Provide the [X, Y] coordinate of the cell's center where the given text is located.  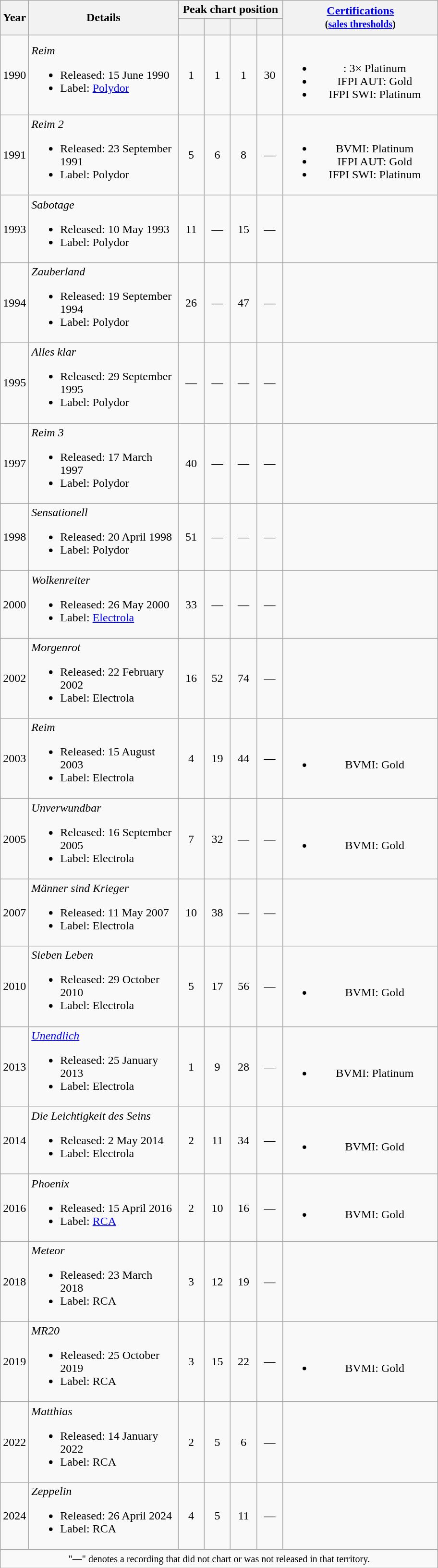
BVMI: PlatinumIFPI AUT: GoldIFPI SWI: Platinum [360, 155]
Reim 3Released: 17 March 1997Label: Polydor [104, 463]
17 [217, 986]
Männer sind KriegerReleased: 11 May 2007Label: Electrola [104, 913]
Details [104, 18]
2005 [14, 839]
MatthiasReleased: 14 January 2022Label: RCA [104, 1442]
Die Leichtigkeit des SeinsReleased: 2 May 2014Label: Electrola [104, 1140]
38 [217, 913]
1994 [14, 303]
BVMI: Platinum [360, 1067]
2000 [14, 605]
1995 [14, 383]
UnendlichReleased: 25 January 2013Label: Electrola [104, 1067]
2022 [14, 1442]
12 [217, 1281]
51 [191, 537]
33 [191, 605]
2018 [14, 1281]
26 [191, 303]
2010 [14, 986]
1993 [14, 229]
"—" denotes a recording that did not chart or was not released in that territory. [219, 1559]
74 [243, 679]
WolkenreiterReleased: 26 May 2000Label: Electrola [104, 605]
Year [14, 18]
44 [243, 758]
1990 [14, 75]
PhoenixReleased: 15 April 2016Label: RCA [104, 1208]
52 [217, 679]
9 [217, 1067]
56 [243, 986]
7 [191, 839]
SabotageReleased: 10 May 1993Label: Polydor [104, 229]
28 [243, 1067]
Alles klarReleased: 29 September 1995Label: Polydor [104, 383]
ZeppelinReleased: 26 April 2024Label: RCA [104, 1516]
ReimReleased: 15 June 1990Label: Polydor [104, 75]
Reim 2Released: 23 September 1991Label: Polydor [104, 155]
2019 [14, 1362]
2007 [14, 913]
2016 [14, 1208]
1997 [14, 463]
ZauberlandReleased: 19 September 1994Label: Polydor [104, 303]
30 [269, 75]
2002 [14, 679]
MR20Released: 25 October 2019Label: RCA [104, 1362]
UnverwundbarReleased: 16 September 2005Label: Electrola [104, 839]
2013 [14, 1067]
SensationellReleased: 20 April 1998Label: Polydor [104, 537]
MorgenrotReleased: 22 February 2002Label: Electrola [104, 679]
2024 [14, 1516]
MeteorReleased: 23 March 2018Label: RCA [104, 1281]
34 [243, 1140]
40 [191, 463]
8 [243, 155]
Certifications(sales thresholds) [360, 18]
ReimReleased: 15 August 2003Label: Electrola [104, 758]
2003 [14, 758]
2014 [14, 1140]
47 [243, 303]
Peak chart position [231, 10]
32 [217, 839]
: 3× PlatinumIFPI AUT: GoldIFPI SWI: Platinum [360, 75]
Sieben LebenReleased: 29 October 2010Label: Electrola [104, 986]
1991 [14, 155]
1998 [14, 537]
22 [243, 1362]
